Scan for the cell matching the given text and deliver its [x, y] coordinate at center. 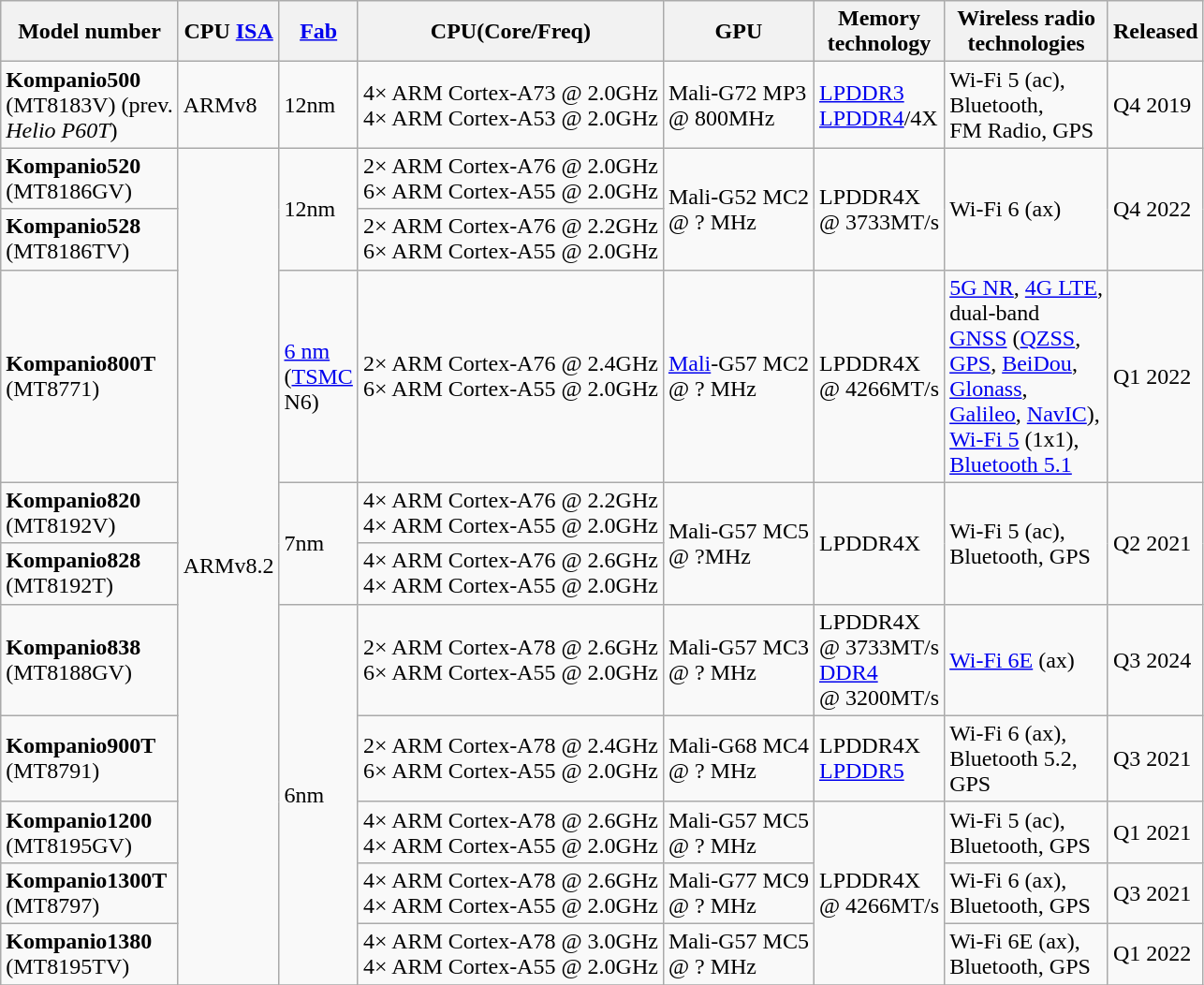
Mali-G57 MC2 @ ? MHz [738, 376]
Wi-Fi 6E (ax) [1026, 659]
2× ARM Cortex-A76 @ 2.4GHz 6× ARM Cortex-A55 @ 2.0GHz [510, 376]
LPDDR3LPDDR4/4X [878, 105]
2× ARM Cortex-A78 @ 2.4GHz 6× ARM Cortex-A55 @ 2.0GHz [510, 758]
4× ARM Cortex-A73 @ 2.0GHz4× ARM Cortex-A53 @ 2.0GHz [510, 105]
Kompanio1200(MT8195GV) [90, 831]
Kompanio900T(MT8791) [90, 758]
Kompanio1300T(MT8797) [90, 893]
Released [1155, 32]
Kompanio828(MT8192T) [90, 573]
Kompanio838(MT8188GV) [90, 659]
2× ARM Cortex-A78 @ 2.6GHz 6× ARM Cortex-A55 @ 2.0GHz [510, 659]
Fab [318, 32]
Mali-G72 MP3 @ 800MHz [738, 105]
Q4 2022 [1155, 209]
2× ARM Cortex-A76 @ 2.2GHz 6× ARM Cortex-A55 @ 2.0GHz [510, 240]
2× ARM Cortex-A76 @ 2.0GHz6× ARM Cortex-A55 @ 2.0GHz [510, 178]
Kompanio800T(MT8771) [90, 376]
4× ARM Cortex-A76 @ 2.6GHz 4× ARM Cortex-A55 @ 2.0GHz [510, 573]
Kompanio500(MT8183V) (prev. Helio P60T) [90, 105]
Wi-Fi 6E (ax), Bluetooth, GPS [1026, 953]
Kompanio528(MT8186TV) [90, 240]
Q3 2024 [1155, 659]
CPU(Core/Freq) [510, 32]
GPU [738, 32]
Wi-Fi 6 (ax) [1026, 209]
Wireless radio technologies [1026, 32]
5G NR, 4G LTE, dual-band GNSS (QZSS, GPS, BeiDou, Glonass, Galileo, NavIC), Wi-Fi 5 (1x1), Bluetooth 5.1 [1026, 376]
Wi-Fi 5 (ac), Bluetooth, FM Radio, GPS [1026, 105]
Model number [90, 32]
Mali-G57 MC3 @ ? MHz [738, 659]
Kompanio520(MT8186GV) [90, 178]
4× ARM Cortex-A78 @ 3.0GHz 4× ARM Cortex-A55 @ 2.0GHz [510, 953]
LPDDR4X @ 3733MT/s [878, 209]
Mali-G68 MC4 @ ? MHz [738, 758]
Mali-G57 MC5 @ ?MHz [738, 543]
ARMv8.2 [228, 566]
LPDDR4X [878, 543]
Mali-G77 MC9 @ ? MHz [738, 893]
ARMv8 [228, 105]
Wi-Fi 6 (ax), Bluetooth, GPS [1026, 893]
Wi-Fi 6 (ax), Bluetooth 5.2, GPS [1026, 758]
6nm [318, 794]
LPDDR4XLPDDR5 [878, 758]
7nm [318, 543]
4× ARM Cortex-A76 @ 2.2GHz 4× ARM Cortex-A55 @ 2.0GHz [510, 513]
Memory technology [878, 32]
Q4 2019 [1155, 105]
Mali-G52 MC2 @ ? MHz [738, 209]
LPDDR4X @ 3733MT/sDDR4@ 3200MT/s [878, 659]
Q2 2021 [1155, 543]
Q1 2021 [1155, 831]
6 nm(TSMC N6) [318, 376]
CPU ISA [228, 32]
Kompanio820(MT8192V) [90, 513]
Kompanio1380(MT8195TV) [90, 953]
